Find where the given text appears and provide that cell's center as (x, y) coordinate. 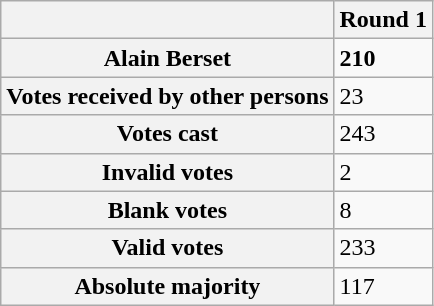
Alain Berset (168, 58)
Votes received by other persons (168, 96)
243 (383, 134)
23 (383, 96)
Votes cast (168, 134)
2 (383, 172)
Round 1 (383, 20)
210 (383, 58)
Valid votes (168, 248)
8 (383, 210)
233 (383, 248)
117 (383, 286)
Blank votes (168, 210)
Absolute majority (168, 286)
Invalid votes (168, 172)
